For the text-containing cell, return its midpoint in (X, Y) coordinate format. 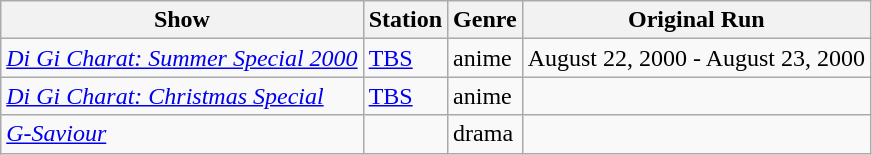
Station (405, 20)
Show (182, 20)
Original Run (696, 20)
Genre (486, 20)
August 22, 2000 - August 23, 2000 (696, 58)
G-Saviour (182, 134)
Di Gi Charat: Summer Special 2000 (182, 58)
drama (486, 134)
Di Gi Charat: Christmas Special (182, 96)
